Return the [X, Y] coordinate for the center point of the cell that contains the specified text.  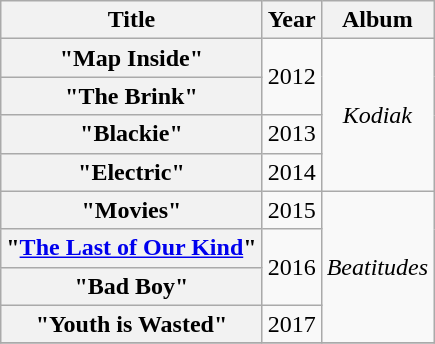
2016 [292, 267]
2014 [292, 172]
"Electric" [132, 172]
2015 [292, 210]
"The Last of Our Kind" [132, 248]
Beatitudes [377, 267]
Kodiak [377, 115]
"Youth is Wasted" [132, 324]
Title [132, 20]
"The Brink" [132, 96]
"Bad Boy" [132, 286]
"Movies" [132, 210]
2012 [292, 77]
Album [377, 20]
"Blackie" [132, 134]
"Map Inside" [132, 58]
2013 [292, 134]
Year [292, 20]
2017 [292, 324]
